Scan for the cell matching the given text and deliver its [x, y] coordinate at center. 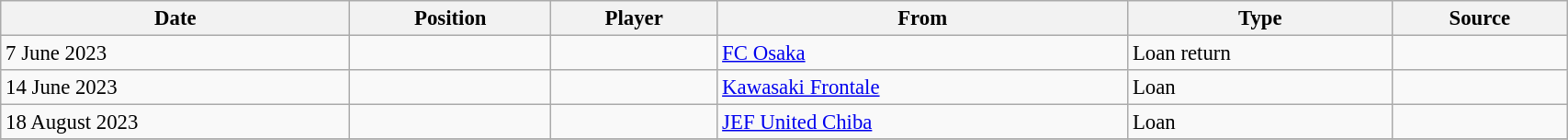
JEF United Chiba [922, 122]
Date [175, 18]
Position [450, 18]
Loan return [1260, 53]
Player [634, 18]
From [922, 18]
Source [1480, 18]
Kawasaki Frontale [922, 87]
14 June 2023 [175, 87]
7 June 2023 [175, 53]
Type [1260, 18]
FC Osaka [922, 53]
18 August 2023 [175, 122]
